Return the (x, y) coordinate for the center point of the cell that contains the specified text.  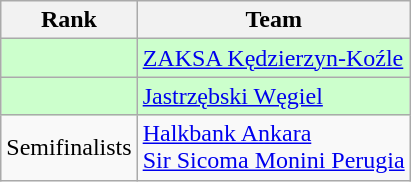
Team (274, 20)
Rank (69, 20)
ZAKSA Kędzierzyn-Koźle (274, 58)
Jastrzębski Węgiel (274, 96)
Halkbank Ankara Sir Sicoma Monini Perugia (274, 148)
Semifinalists (69, 148)
